Extract the (X, Y) coordinate from the center of the cell holding the provided text.  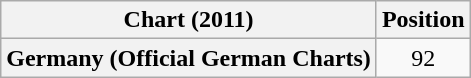
92 (423, 58)
Chart (2011) (189, 20)
Position (423, 20)
Germany (Official German Charts) (189, 58)
